Scan for the cell matching the given text and deliver its [x, y] coordinate at center. 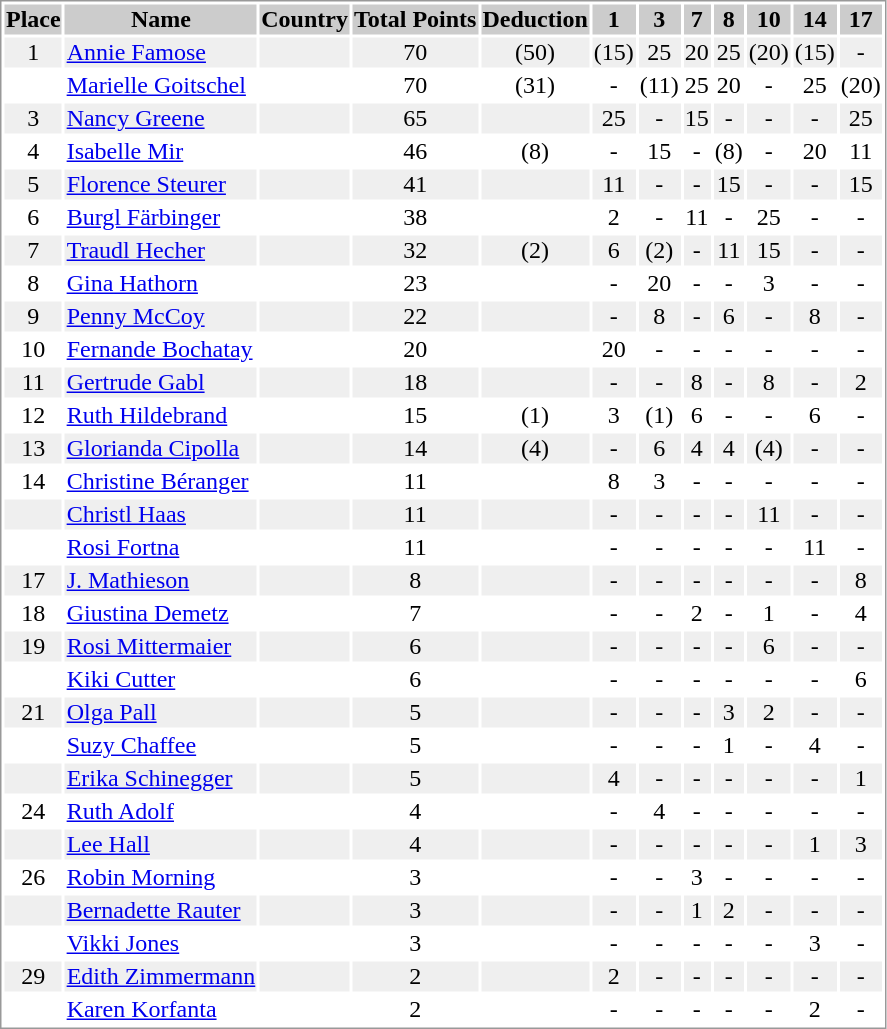
41 [414, 185]
Rosi Fortna [161, 547]
Lee Hall [161, 845]
Burgl Färbinger [161, 217]
J. Mathieson [161, 581]
Karen Korfanta [161, 1009]
Country [305, 19]
Gina Hathorn [161, 283]
Isabelle Mir [161, 151]
Robin Morning [161, 877]
Kiki Cutter [161, 679]
Place [33, 19]
46 [414, 151]
19 [33, 647]
21 [33, 713]
Vikki Jones [161, 943]
24 [33, 811]
Erika Schinegger [161, 779]
Rosi Mittermaier [161, 647]
Penny McCoy [161, 317]
38 [414, 217]
13 [33, 449]
Traudl Hecher [161, 251]
(50) [535, 53]
Annie Famose [161, 53]
(31) [535, 85]
Olga Pall [161, 713]
Nancy Greene [161, 119]
(11) [659, 85]
Suzy Chaffee [161, 745]
26 [33, 877]
Bernadette Rauter [161, 911]
23 [414, 283]
29 [33, 977]
Gertrude Gabl [161, 383]
12 [33, 415]
Name [161, 19]
65 [414, 119]
Christine Béranger [161, 481]
32 [414, 251]
Fernande Bochatay [161, 349]
22 [414, 317]
Florence Steurer [161, 185]
Total Points [414, 19]
Deduction [535, 19]
Edith Zimmermann [161, 977]
Marielle Goitschel [161, 85]
Ruth Adolf [161, 811]
Giustina Demetz [161, 613]
Christl Haas [161, 515]
9 [33, 317]
Glorianda Cipolla [161, 449]
Ruth Hildebrand [161, 415]
